Extract the [X, Y] coordinate from the center of the cell holding the provided text.  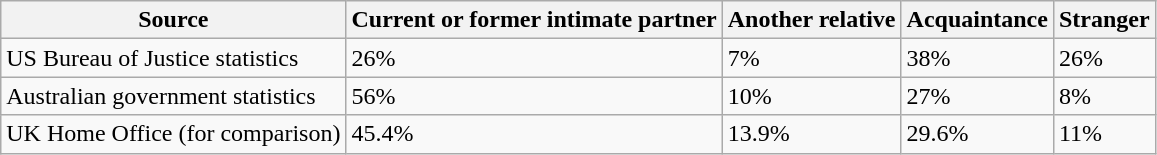
38% [977, 58]
56% [534, 96]
Current or former intimate partner [534, 20]
13.9% [812, 134]
US Bureau of Justice statistics [174, 58]
11% [1104, 134]
UK Home Office (for comparison) [174, 134]
Another relative [812, 20]
45.4% [534, 134]
29.6% [977, 134]
8% [1104, 96]
Stranger [1104, 20]
27% [977, 96]
Acquaintance [977, 20]
7% [812, 58]
10% [812, 96]
Source [174, 20]
Australian government statistics [174, 96]
